Search for the cell housing the specified text and yield its [x, y] center coordinate. 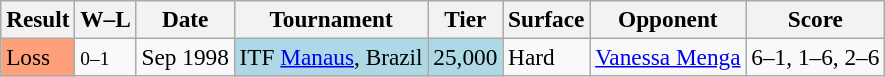
Surface [546, 19]
W–L [106, 19]
Vanessa Menga [668, 57]
Sep 1998 [185, 57]
Tier [466, 19]
Score [816, 19]
Date [185, 19]
Opponent [668, 19]
0–1 [106, 57]
Hard [546, 57]
Tournament [331, 19]
ITF Manaus, Brazil [331, 57]
6–1, 1–6, 2–6 [816, 57]
Result [38, 19]
Loss [38, 57]
25,000 [466, 57]
